Locate the cell with the specified text and output its (X, Y) center coordinate. 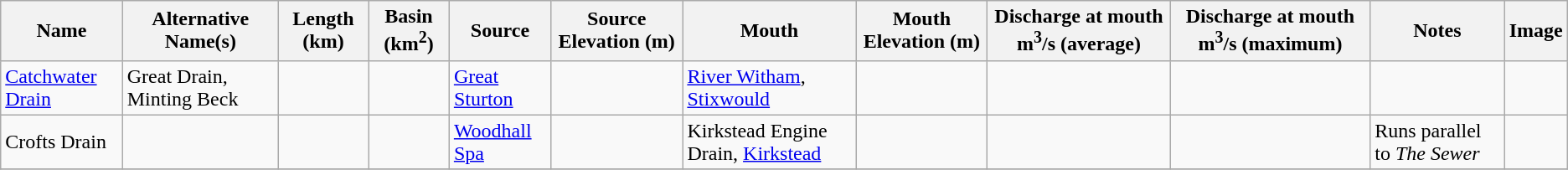
Name (62, 31)
Crofts Drain (62, 142)
Source Elevation (m) (616, 31)
Kirkstead Engine Drain, Kirkstead (769, 142)
Alternative Name(s) (200, 31)
Image (1536, 31)
Length (km) (323, 31)
Discharge at mouth m3/s (maximum) (1270, 31)
Runs parallel to The Sewer (1437, 142)
Mouth (769, 31)
Discharge at mouth m3/s (average) (1079, 31)
Mouth Elevation (m) (921, 31)
Source (499, 31)
Notes (1437, 31)
Woodhall Spa (499, 142)
Catchwater Drain (62, 87)
Great Drain, Minting Beck (200, 87)
Great Sturton (499, 87)
River Witham, Stixwould (769, 87)
Basin (km2) (409, 31)
